Determine the [X, Y] coordinate at the center of the cell enclosing the given text.  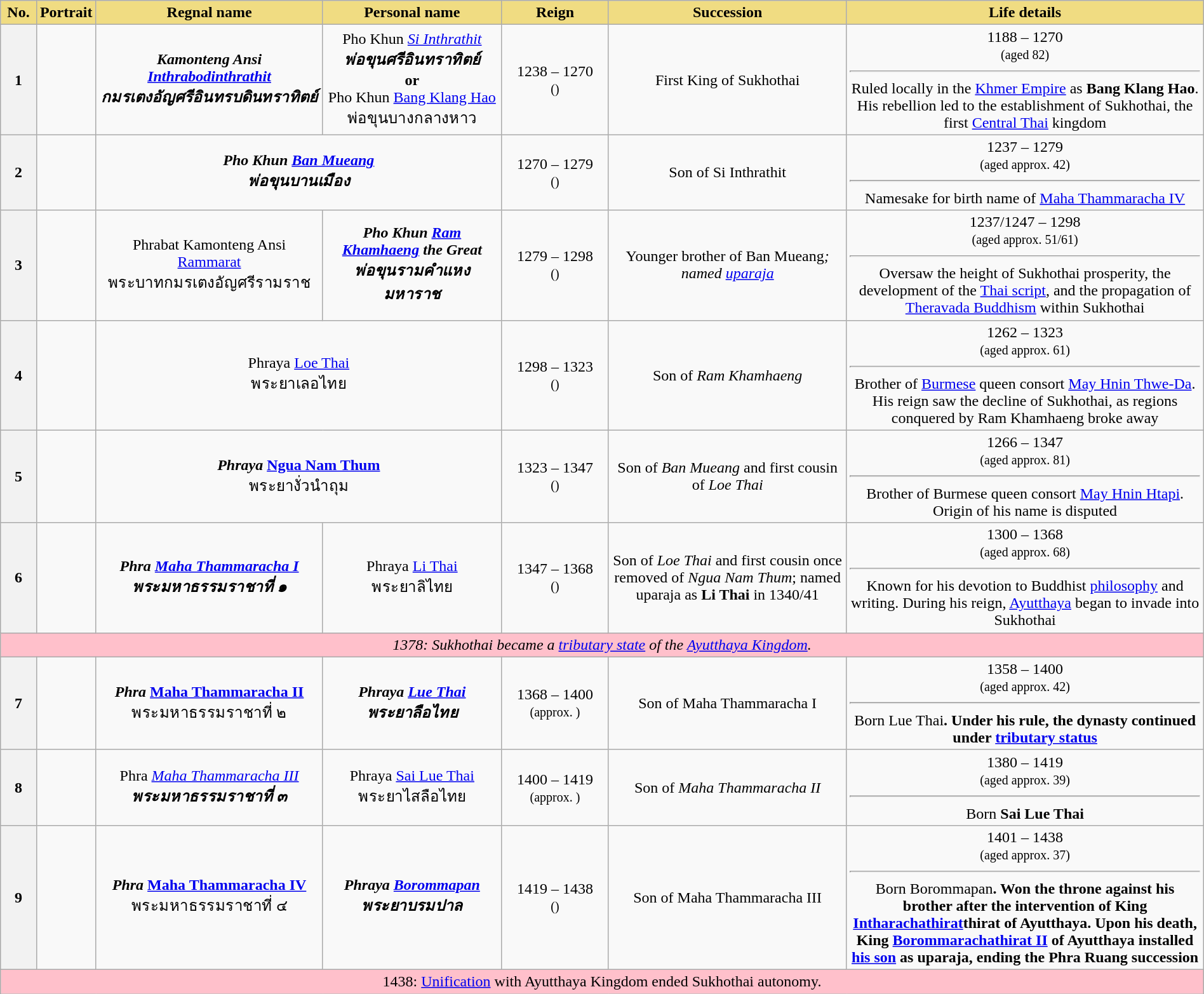
Son of Ram Khamhaeng [728, 375]
1438: Unification with Ayutthaya Kingdom ended Sukhothai autonomy. [602, 981]
1238 – 1270() [555, 80]
1378: Sukhothai became a tributary state of the Ayutthaya Kingdom. [602, 645]
1270 – 1279() [555, 173]
5 [19, 476]
Son of Maha Thammaracha III [728, 897]
Phraya Li Thaiพระยาลิไทย [412, 578]
Succession [728, 13]
Phraya Loe Thaiพระยาเลอไทย [298, 375]
Son of Ban Mueang and first cousin of Loe Thai [728, 476]
Reign [555, 13]
Phraya Lue Thaiพระยาลือไทย [412, 703]
Son of Maha Thammaracha I [728, 703]
Phraya Sai Lue Thaiพระยาไสลือไทย [412, 788]
First King of Sukhothai [728, 80]
Phra Maha Thammaracha IIIพระมหาธรรมราชาที่ ๓ [210, 788]
Son of Maha Thammaracha II [728, 788]
8 [19, 788]
1 [19, 80]
1323 – 1347() [555, 476]
6 [19, 578]
7 [19, 703]
Pho Khun Ram Khamhaeng the Greatพ่อขุนรามคำแหงมหาราช [412, 265]
1298 – 1323() [555, 375]
Portrait [66, 13]
Phrabat Kamonteng Ansi Rammaratพระบาทกมรเตงอัญศรีรามราช [210, 265]
Phraya Ngua Nam Thumพระยางั่วนำถุม [298, 476]
1347 – 1368() [555, 578]
1237 – 1279(aged approx. 42)Namesake for birth name of Maha Thammaracha IV [1025, 173]
4 [19, 375]
Pho Khun Ban Mueangพ่อขุนบานเมือง [298, 173]
2 [19, 173]
1380 – 1419(aged approx. 39)Born Sai Lue Thai [1025, 788]
Son of Si Inthrathit [728, 173]
Life details [1025, 13]
Phraya Borommapanพระยาบรมปาล [412, 897]
Phra Maha Thammaracha IVพระมหาธรรมราชาที่ ๔ [210, 897]
1300 – 1368(aged approx. 68)Known for his devotion to Buddhist philosophy and writing. During his reign, Ayutthaya began to invade into Sukhothai [1025, 578]
Son of Loe Thai and first cousin once removed of Ngua Nam Thum; named uparaja as Li Thai in 1340/41 [728, 578]
Younger brother of Ban Mueang; named uparaja [728, 265]
1419 – 1438() [555, 897]
9 [19, 897]
1266 – 1347(aged approx. 81)Brother of Burmese queen consort May Hnin Htapi. Origin of his name is disputed [1025, 476]
Pho Khun Si Inthrathitพ่อขุนศรีอินทราทิตย์orPho Khun Bang Klang Haoพ่อขุนบางกลางหาว [412, 80]
Personal name [412, 13]
1400 – 1419(approx. ) [555, 788]
3 [19, 265]
No. [19, 13]
1358 – 1400(aged approx. 42)Born Lue Thai. Under his rule, the dynasty continued under tributary status [1025, 703]
Regnal name [210, 13]
Phra Maha Thammaracha Iพระมหาธรรมราชาที่ ๑ [210, 578]
1368 – 1400(approx. ) [555, 703]
Kamonteng Ansi Inthrabodinthrathitกมรเตงอัญศรีอินทรบดินทราทิตย์ [210, 80]
1279 – 1298() [555, 265]
Phra Maha Thammaracha IIพระมหาธรรมราชาที่ ๒ [210, 703]
